Return [X, Y] of the center of cell containing provided text 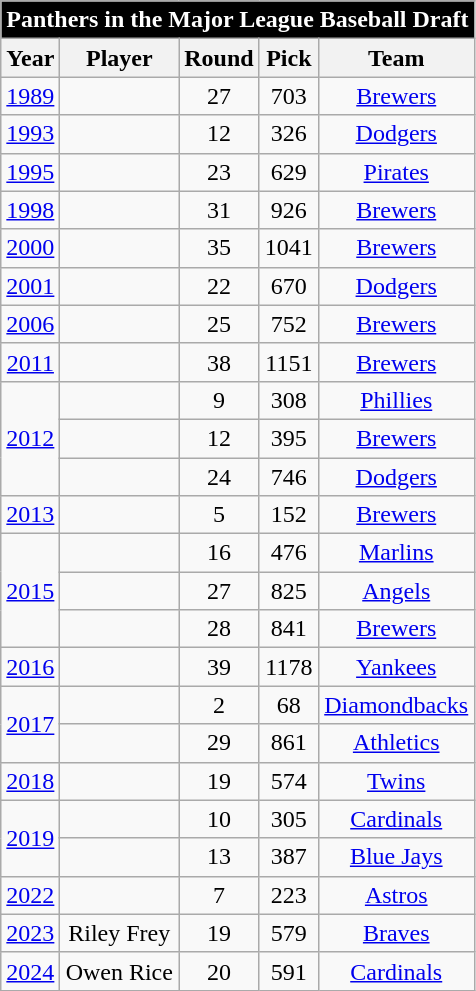
Twins [396, 781]
926 [288, 210]
1989 [30, 96]
2022 [30, 895]
703 [288, 96]
5 [220, 515]
Pirates [396, 172]
2017 [30, 724]
2016 [30, 667]
29 [220, 743]
2006 [30, 324]
2019 [30, 838]
13 [220, 857]
2000 [30, 248]
395 [288, 438]
2011 [30, 362]
10 [220, 819]
1998 [30, 210]
223 [288, 895]
Panthers in the Major League Baseball Draft [238, 20]
Athletics [396, 743]
31 [220, 210]
20 [220, 971]
2 [220, 705]
68 [288, 705]
574 [288, 781]
28 [220, 629]
2023 [30, 933]
Astros [396, 895]
Riley Frey [120, 933]
305 [288, 819]
746 [288, 477]
2015 [30, 591]
825 [288, 591]
152 [288, 515]
22 [220, 286]
2013 [30, 515]
Yankees [396, 667]
629 [288, 172]
Owen Rice [120, 971]
1995 [30, 172]
2024 [30, 971]
476 [288, 553]
23 [220, 172]
Blue Jays [396, 857]
Pick [288, 58]
308 [288, 400]
1041 [288, 248]
9 [220, 400]
Phillies [396, 400]
1151 [288, 362]
2001 [30, 286]
16 [220, 553]
35 [220, 248]
7 [220, 895]
2018 [30, 781]
Marlins [396, 553]
861 [288, 743]
Diamondbacks [396, 705]
Year [30, 58]
326 [288, 134]
579 [288, 933]
1993 [30, 134]
591 [288, 971]
752 [288, 324]
2012 [30, 438]
Angels [396, 591]
1178 [288, 667]
25 [220, 324]
38 [220, 362]
Team [396, 58]
Player [120, 58]
24 [220, 477]
670 [288, 286]
Round [220, 58]
387 [288, 857]
841 [288, 629]
39 [220, 667]
Braves [396, 933]
